Detect which cell encompasses the target text, then output its [X, Y] center coordinate. 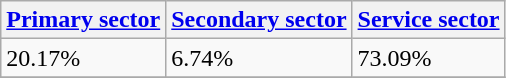
73.09% [428, 58]
Primary sector [84, 20]
Service sector [428, 20]
20.17% [84, 58]
Secondary sector [259, 20]
6.74% [259, 58]
